Determine the (x, y) coordinate at the center of the cell enclosing the given text.  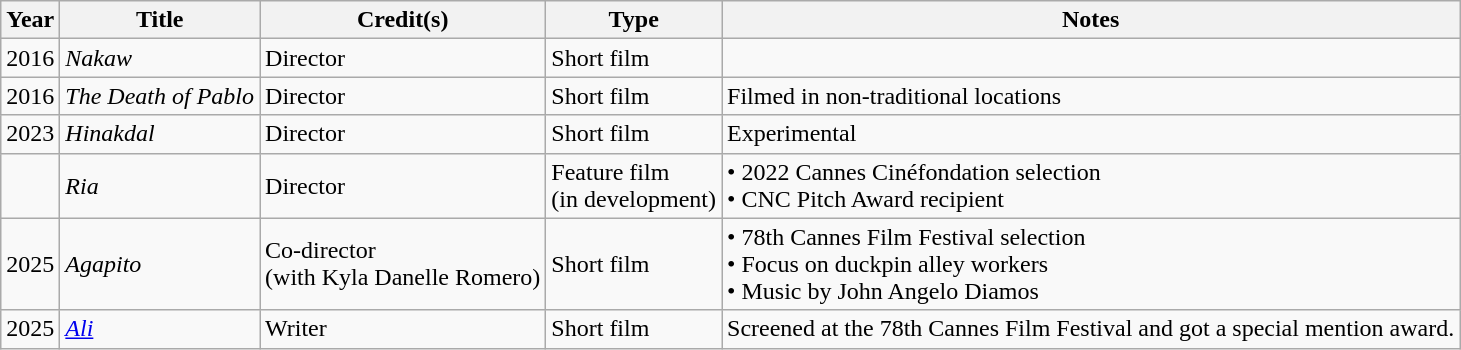
Title (160, 20)
Screened at the 78th Cannes Film Festival and got a special mention award. (1091, 329)
Agapito (160, 264)
Nakaw (160, 58)
Credit(s) (403, 20)
Notes (1091, 20)
The Death of Pablo (160, 96)
Year (30, 20)
Experimental (1091, 134)
Ria (160, 186)
Co-director(with Kyla Danelle Romero) (403, 264)
• 78th Cannes Film Festival selection• Focus on duckpin alley workers• Music by John Angelo Diamos (1091, 264)
Filmed in non-traditional locations (1091, 96)
Type (634, 20)
• 2022 Cannes Cinéfondation selection• CNC Pitch Award recipient (1091, 186)
Ali (160, 329)
Writer (403, 329)
Feature film(in development) (634, 186)
Hinakdal (160, 134)
2023 (30, 134)
